Identify which cell holds the provided text, then report its [x, y] central coordinate. 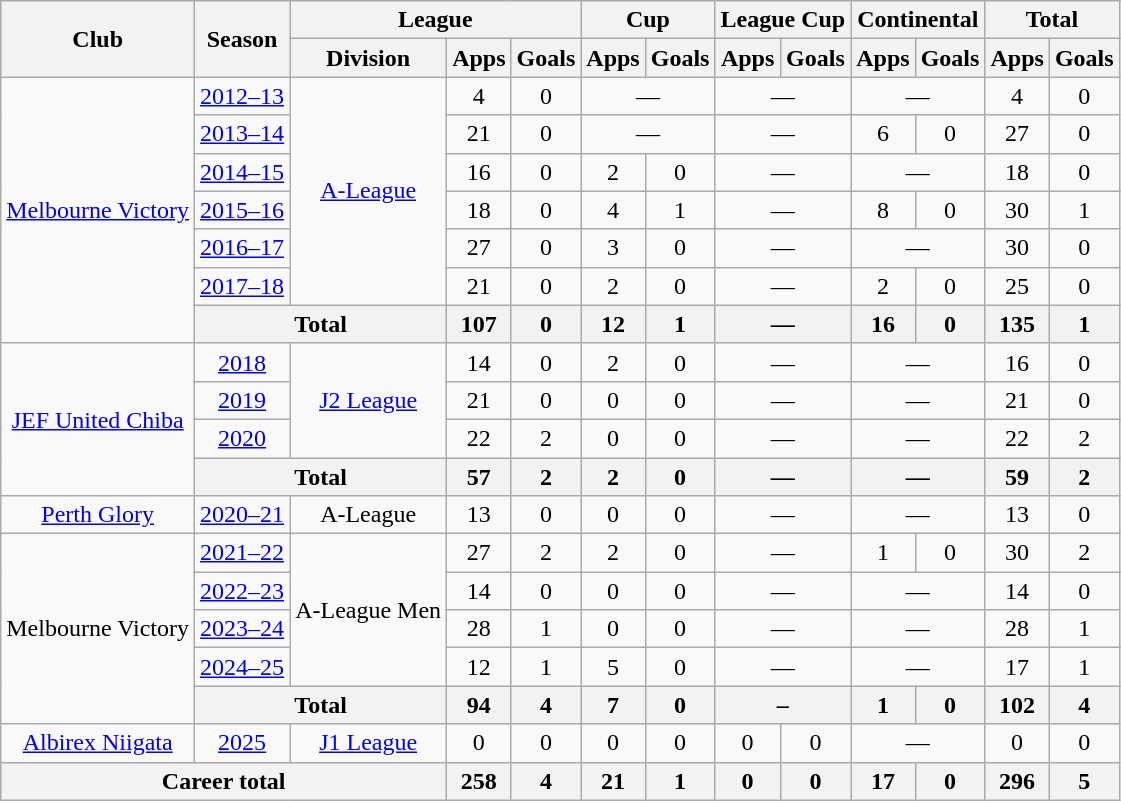
2015–16 [242, 210]
135 [1017, 324]
JEF United Chiba [98, 419]
2013–14 [242, 134]
57 [479, 477]
A-League Men [368, 610]
258 [479, 781]
2021–22 [242, 553]
Club [98, 39]
102 [1017, 705]
2025 [242, 743]
Career total [224, 781]
2019 [242, 400]
25 [1017, 286]
2020–21 [242, 515]
Continental [918, 20]
Season [242, 39]
Division [368, 58]
J2 League [368, 400]
8 [883, 210]
7 [613, 705]
Perth Glory [98, 515]
2024–25 [242, 667]
94 [479, 705]
107 [479, 324]
2022–23 [242, 591]
2017–18 [242, 286]
League [436, 20]
League Cup [783, 20]
Cup [648, 20]
6 [883, 134]
J1 League [368, 743]
2016–17 [242, 248]
3 [613, 248]
2023–24 [242, 629]
– [783, 705]
2020 [242, 438]
2012–13 [242, 96]
296 [1017, 781]
Albirex Niigata [98, 743]
59 [1017, 477]
2014–15 [242, 172]
2018 [242, 362]
